Locate the cell with the specified text and output its [x, y] center coordinate. 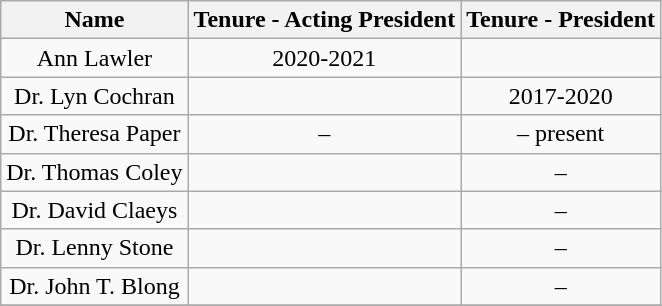
Name [94, 20]
Tenure - President [561, 20]
Ann Lawler [94, 58]
2020-2021 [324, 58]
Dr. Theresa Paper [94, 134]
Dr. David Claeys [94, 210]
Dr. Thomas Coley [94, 172]
Dr. Lyn Cochran [94, 96]
Dr. Lenny Stone [94, 248]
2017-2020 [561, 96]
Tenure - Acting President [324, 20]
– present [561, 134]
Dr. John T. Blong [94, 286]
